Detect which cell encompasses the target text, then output its (x, y) center coordinate. 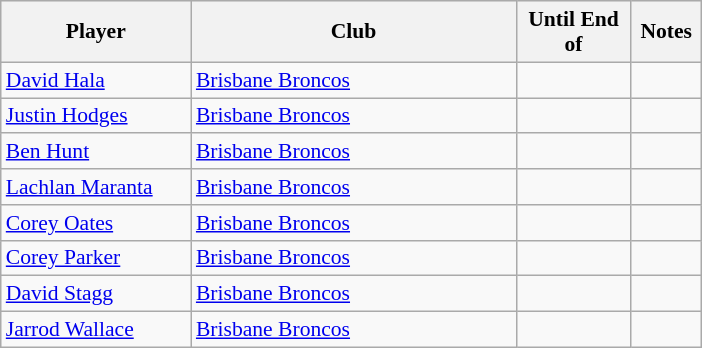
Player (96, 32)
Jarrod Wallace (96, 330)
Lachlan Maranta (96, 187)
Club (354, 32)
Corey Oates (96, 223)
David Stagg (96, 294)
Justin Hodges (96, 116)
Until End of (574, 32)
Corey Parker (96, 258)
Notes (666, 32)
Ben Hunt (96, 152)
David Hala (96, 80)
